Identify which cell holds the provided text, then report its (x, y) central coordinate. 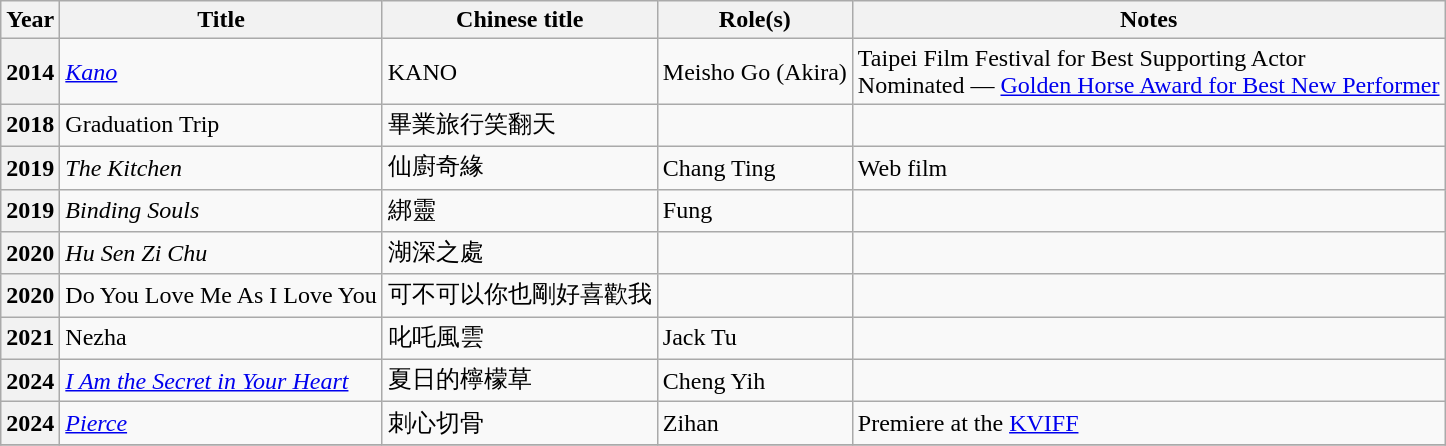
夏日的檸檬草 (520, 380)
Binding Souls (221, 210)
KANO (520, 72)
2014 (30, 72)
Cheng Yih (754, 380)
Graduation Trip (221, 126)
Chang Ting (754, 168)
Pierce (221, 424)
Title (221, 20)
可不可以你也剛好喜歡我 (520, 296)
Notes (1148, 20)
畢業旅行笑翻天 (520, 126)
Role(s) (754, 20)
Web film (1148, 168)
The Kitchen (221, 168)
Zihan (754, 424)
Taipei Film Festival for Best Supporting ActorNominated — Golden Horse Award for Best New Performer (1148, 72)
Chinese title (520, 20)
Year (30, 20)
2021 (30, 338)
Premiere at the KVIFF (1148, 424)
Hu Sen Zi Chu (221, 254)
叱吒風雲 (520, 338)
Kano (221, 72)
湖深之處 (520, 254)
2018 (30, 126)
Do You Love Me As I Love You (221, 296)
刺心切骨 (520, 424)
Fung (754, 210)
仙廚奇緣 (520, 168)
Meisho Go (Akira) (754, 72)
I Am the Secret in Your Heart (221, 380)
Jack Tu (754, 338)
Nezha (221, 338)
綁靈 (520, 210)
